Identify which cell holds the provided text, then report its [x, y] central coordinate. 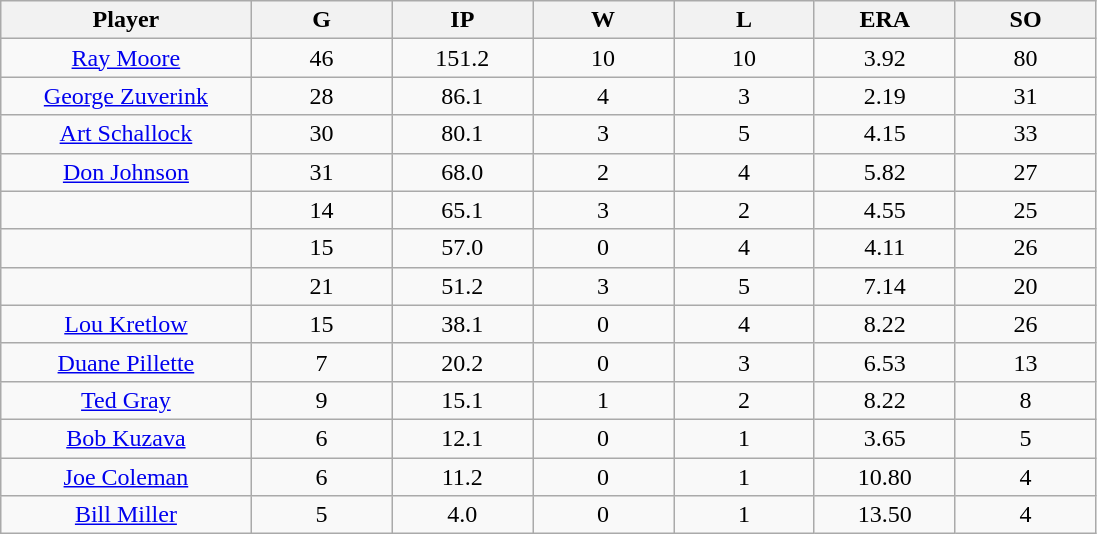
Don Johnson [126, 172]
Bill Miller [126, 515]
13.50 [884, 515]
4.11 [884, 248]
4.0 [462, 515]
25 [1026, 210]
2.19 [884, 96]
80.1 [462, 134]
3.65 [884, 438]
68.0 [462, 172]
Art Schallock [126, 134]
ERA [884, 20]
Bob Kuzava [126, 438]
10.80 [884, 477]
3.92 [884, 58]
8 [1026, 400]
George Zuverink [126, 96]
57.0 [462, 248]
30 [322, 134]
38.1 [462, 324]
Duane Pillette [126, 362]
Ray Moore [126, 58]
13 [1026, 362]
33 [1026, 134]
20.2 [462, 362]
7 [322, 362]
9 [322, 400]
Lou Kretlow [126, 324]
11.2 [462, 477]
W [604, 20]
86.1 [462, 96]
20 [1026, 286]
15.1 [462, 400]
Ted Gray [126, 400]
SO [1026, 20]
Player [126, 20]
46 [322, 58]
65.1 [462, 210]
Joe Coleman [126, 477]
4.15 [884, 134]
12.1 [462, 438]
IP [462, 20]
L [744, 20]
151.2 [462, 58]
28 [322, 96]
27 [1026, 172]
51.2 [462, 286]
4.55 [884, 210]
14 [322, 210]
6.53 [884, 362]
80 [1026, 58]
21 [322, 286]
5.82 [884, 172]
7.14 [884, 286]
G [322, 20]
